Pinpoint the cell where the given text exists, returning its [X, Y] midpoint coordinate. 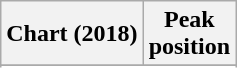
Chart (2018) [72, 34]
Peakposition [189, 34]
